Output the (X, Y) coordinate of the center of the cell containing the given text.  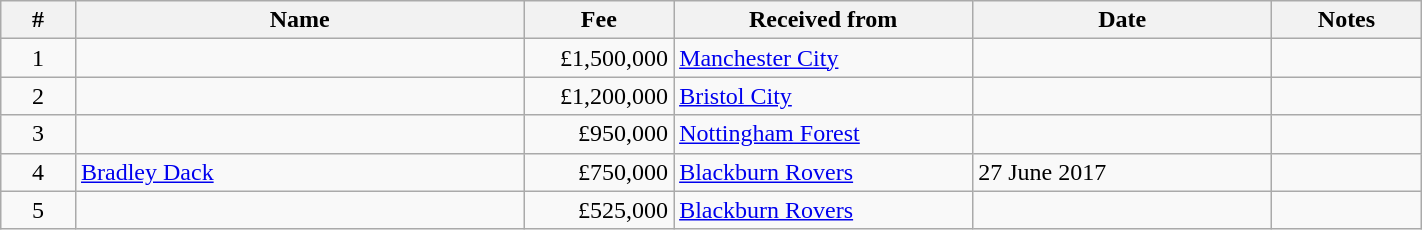
1 (38, 58)
£950,000 (599, 134)
# (38, 20)
Fee (599, 20)
4 (38, 172)
3 (38, 134)
Nottingham Forest (824, 134)
Bristol City (824, 96)
2 (38, 96)
Manchester City (824, 58)
Notes (1347, 20)
Bradley Dack (300, 172)
£525,000 (599, 210)
Name (300, 20)
£1,200,000 (599, 96)
£750,000 (599, 172)
5 (38, 210)
Date (1122, 20)
Received from (824, 20)
£1,500,000 (599, 58)
27 June 2017 (1122, 172)
